Determine the (x, y) coordinate at the center of the cell enclosing the given text.  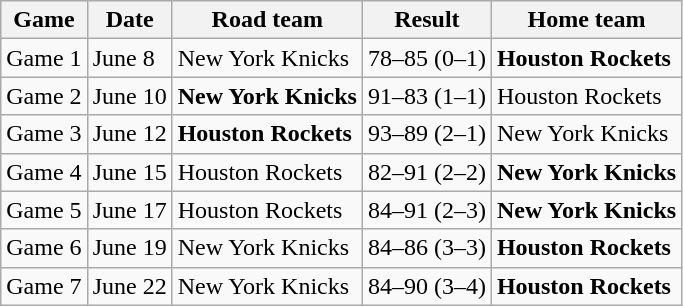
Game 7 (44, 286)
Game (44, 20)
Game 3 (44, 134)
Game 6 (44, 248)
Home team (586, 20)
Game 4 (44, 172)
Date (130, 20)
June 17 (130, 210)
June 22 (130, 286)
78–85 (0–1) (426, 58)
June 12 (130, 134)
84–91 (2–3) (426, 210)
Game 2 (44, 96)
June 8 (130, 58)
Result (426, 20)
June 10 (130, 96)
84–86 (3–3) (426, 248)
93–89 (2–1) (426, 134)
84–90 (3–4) (426, 286)
Game 5 (44, 210)
Road team (267, 20)
Game 1 (44, 58)
June 19 (130, 248)
82–91 (2–2) (426, 172)
June 15 (130, 172)
91–83 (1–1) (426, 96)
